Determine the (X, Y) coordinate at the center of the cell enclosing the given text.  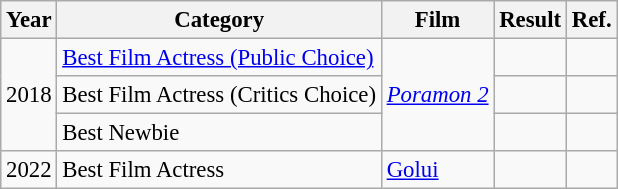
Best Film Actress (Public Choice) (219, 58)
Best Newbie (219, 133)
Film (437, 20)
Year (29, 20)
Category (219, 20)
Poramon 2 (437, 96)
Golui (437, 170)
Ref. (591, 20)
Best Film Actress (Critics Choice) (219, 95)
2018 (29, 96)
Result (530, 20)
2022 (29, 170)
Best Film Actress (219, 170)
